Detect which cell encompasses the target text, then output its [X, Y] center coordinate. 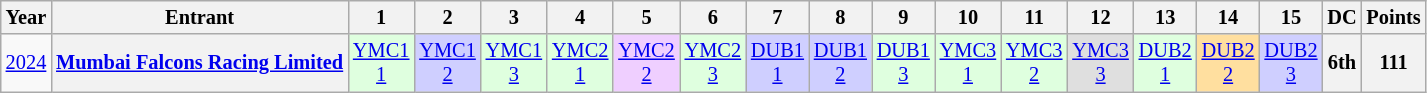
DUB23 [1292, 63]
YMC13 [514, 63]
DUB22 [1228, 63]
13 [1166, 17]
DUB12 [840, 63]
DUB11 [778, 63]
6 [713, 17]
2024 [26, 63]
Entrant [200, 17]
2 [447, 17]
YMC32 [1034, 63]
YMC22 [646, 63]
9 [904, 17]
DC [1342, 17]
Points [1394, 17]
Mumbai Falcons Racing Limited [200, 63]
Year [26, 17]
7 [778, 17]
15 [1292, 17]
11 [1034, 17]
DUB13 [904, 63]
5 [646, 17]
YMC33 [1100, 63]
YMC23 [713, 63]
14 [1228, 17]
8 [840, 17]
111 [1394, 63]
10 [968, 17]
YMC21 [580, 63]
DUB21 [1166, 63]
YMC31 [968, 63]
3 [514, 17]
YMC11 [381, 63]
1 [381, 17]
12 [1100, 17]
YMC12 [447, 63]
4 [580, 17]
6th [1342, 63]
